Pinpoint the cell where the given text exists, returning its [X, Y] midpoint coordinate. 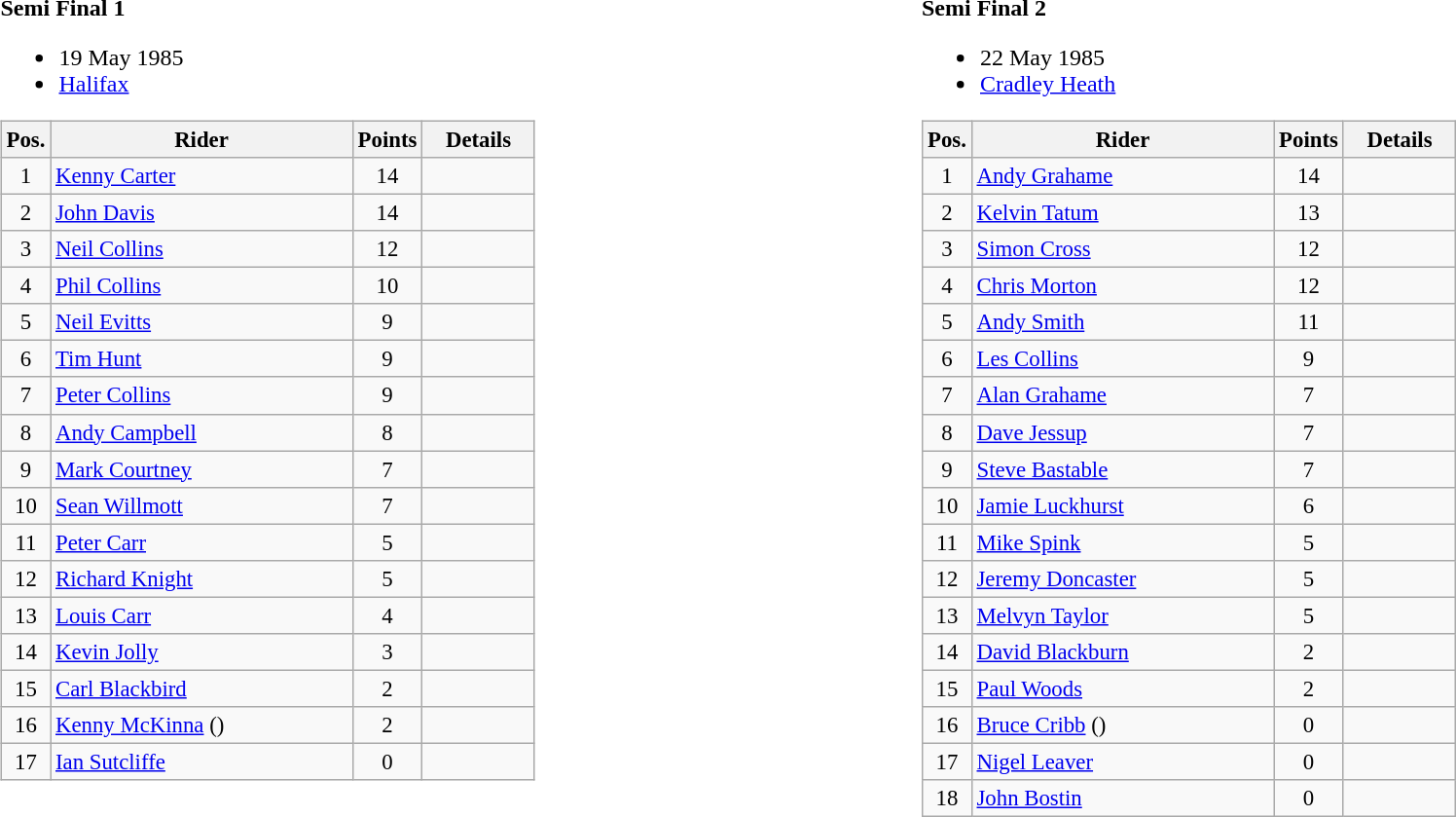
Richard Knight [202, 578]
Kevin Jolly [202, 652]
Neil Collins [202, 249]
Peter Collins [202, 395]
Jamie Luckhurst [1123, 505]
Dave Jessup [1123, 432]
Kelvin Tatum [1123, 212]
Kenny Carter [202, 176]
Ian Sutcliffe [202, 761]
Kenny McKinna () [202, 725]
Tim Hunt [202, 359]
Simon Cross [1123, 249]
Peter Carr [202, 542]
John Davis [202, 212]
John Bostin [1123, 798]
Mark Courtney [202, 469]
Andy Smith [1123, 322]
Andy Grahame [1123, 176]
Melvyn Taylor [1123, 615]
Chris Morton [1123, 286]
Carl Blackbird [202, 688]
18 [947, 798]
Alan Grahame [1123, 395]
Steve Bastable [1123, 469]
Sean Willmott [202, 505]
Paul Woods [1123, 688]
Bruce Cribb () [1123, 725]
Neil Evitts [202, 322]
Louis Carr [202, 615]
David Blackburn [1123, 652]
Mike Spink [1123, 542]
Nigel Leaver [1123, 761]
Les Collins [1123, 359]
Andy Campbell [202, 432]
Jeremy Doncaster [1123, 578]
Phil Collins [202, 286]
